Scan for the cell matching the given text and deliver its (X, Y) coordinate at center. 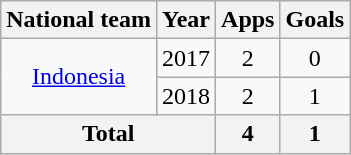
Indonesia (79, 77)
Total (108, 134)
National team (79, 20)
4 (248, 134)
Apps (248, 20)
2017 (186, 58)
2018 (186, 96)
Year (186, 20)
0 (315, 58)
Goals (315, 20)
